Search for the cell housing the specified text and yield its [X, Y] center coordinate. 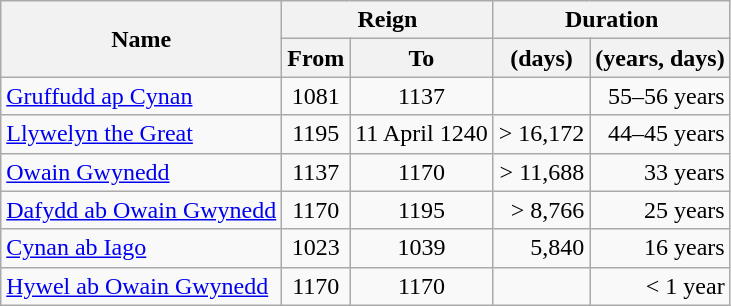
Cynan ab Iago [142, 248]
Dafydd ab Owain Gwynedd [142, 210]
Reign [388, 20]
(years, days) [660, 58]
> 8,766 [542, 210]
5,840 [542, 248]
55–56 years [660, 96]
Hywel ab Owain Gwynedd [142, 286]
11 April 1240 [422, 134]
1039 [422, 248]
44–45 years [660, 134]
To [422, 58]
Name [142, 39]
> 16,172 [542, 134]
25 years [660, 210]
< 1 year [660, 286]
Llywelyn the Great [142, 134]
From [316, 58]
> 11,688 [542, 172]
1023 [316, 248]
16 years [660, 248]
33 years [660, 172]
1081 [316, 96]
Gruffudd ap Cynan [142, 96]
Owain Gwynedd [142, 172]
Duration [612, 20]
(days) [542, 58]
